For the text-containing cell, return its midpoint in (X, Y) coordinate format. 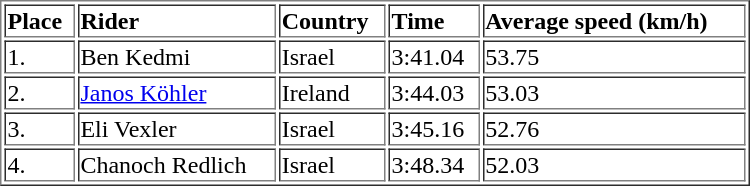
Place (39, 20)
2. (39, 92)
3:48.34 (434, 164)
4. (39, 164)
52.03 (614, 164)
Average speed (km/h) (614, 20)
Country (332, 20)
3:41.04 (434, 56)
53.75 (614, 56)
Ireland (332, 92)
3. (39, 128)
53.03 (614, 92)
Ben Kedmi (176, 56)
Time (434, 20)
Rider (176, 20)
Janos Köhler (176, 92)
3:44.03 (434, 92)
Eli Vexler (176, 128)
1. (39, 56)
52.76 (614, 128)
3:45.16 (434, 128)
Chanoch Redlich (176, 164)
